From the cell containing the given text, extract its center point as (X, Y) coordinate. 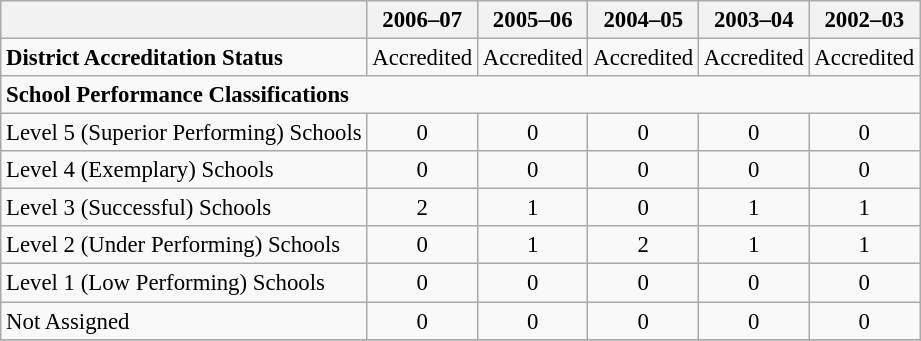
Level 4 (Exemplary) Schools (184, 170)
Not Assigned (184, 321)
2006–07 (422, 20)
2003–04 (754, 20)
School Performance Classifications (460, 95)
2004–05 (644, 20)
District Accreditation Status (184, 58)
Level 1 (Low Performing) Schools (184, 283)
Level 5 (Superior Performing) Schools (184, 133)
Level 2 (Under Performing) Schools (184, 245)
2005–06 (532, 20)
2002–03 (864, 20)
Level 3 (Successful) Schools (184, 208)
